Pinpoint the cell where the given text exists, returning its (x, y) midpoint coordinate. 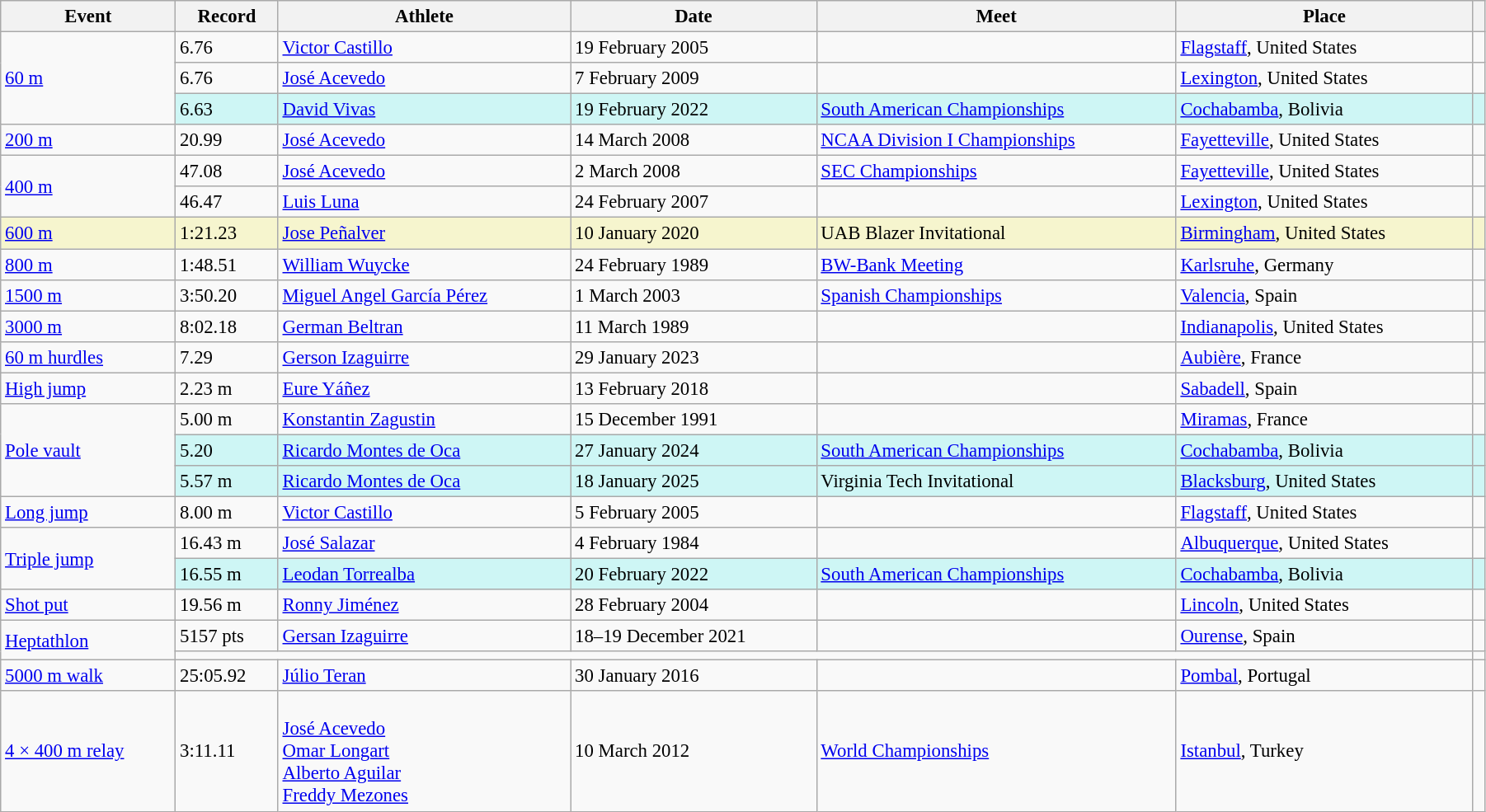
Eure Yáñez (424, 388)
400 m (88, 186)
7 February 2009 (694, 78)
18 January 2025 (694, 481)
José Salazar (424, 543)
5 February 2005 (694, 512)
8.00 m (227, 512)
Aubière, France (1324, 357)
Júlio Teran (424, 676)
José AcevedoOmar LongartAlberto AguilarFreddy Mezones (424, 752)
Event (88, 16)
Miguel Angel García Pérez (424, 295)
46.47 (227, 202)
Istanbul, Turkey (1324, 752)
Ronny Jiménez (424, 605)
5157 pts (227, 636)
Leodan Torrealba (424, 575)
World Championships (996, 752)
25:05.92 (227, 676)
1:48.51 (227, 265)
Athlete (424, 16)
16.55 m (227, 575)
Blacksburg, United States (1324, 481)
4 February 1984 (694, 543)
29 January 2023 (694, 357)
Spanish Championships (996, 295)
14 March 2008 (694, 140)
5.20 (227, 450)
3000 m (88, 326)
4 × 400 m relay (88, 752)
200 m (88, 140)
1 March 2003 (694, 295)
11 March 1989 (694, 326)
Indianapolis, United States (1324, 326)
Pole vault (88, 450)
German Beltran (424, 326)
19 February 2005 (694, 48)
Lincoln, United States (1324, 605)
Luis Luna (424, 202)
Jose Peñalver (424, 233)
Shot put (88, 605)
600 m (88, 233)
3:50.20 (227, 295)
Albuquerque, United States (1324, 543)
13 February 2018 (694, 388)
BW-Bank Meeting (996, 265)
Place (1324, 16)
19 February 2022 (694, 110)
Ourense, Spain (1324, 636)
David Vivas (424, 110)
Miramas, France (1324, 420)
28 February 2004 (694, 605)
Gerson Izaguirre (424, 357)
Birmingham, United States (1324, 233)
Record (227, 16)
3:11.11 (227, 752)
15 December 1991 (694, 420)
10 January 2020 (694, 233)
7.29 (227, 357)
30 January 2016 (694, 676)
20.99 (227, 140)
SEC Championships (996, 171)
6.63 (227, 110)
60 m hurdles (88, 357)
24 February 1989 (694, 265)
Virginia Tech Invitational (996, 481)
NCAA Division I Championships (996, 140)
800 m (88, 265)
Heptathlon (88, 641)
8:02.18 (227, 326)
5000 m walk (88, 676)
Meet (996, 16)
UAB Blazer Invitational (996, 233)
60 m (88, 79)
Karlsruhe, Germany (1324, 265)
Konstantin Zagustin (424, 420)
10 March 2012 (694, 752)
Sabadell, Spain (1324, 388)
18–19 December 2021 (694, 636)
Gersan Izaguirre (424, 636)
Pombal, Portugal (1324, 676)
William Wuycke (424, 265)
27 January 2024 (694, 450)
19.56 m (227, 605)
16.43 m (227, 543)
2 March 2008 (694, 171)
5.57 m (227, 481)
2.23 m (227, 388)
5.00 m (227, 420)
1:21.23 (227, 233)
Date (694, 16)
Triple jump (88, 559)
47.08 (227, 171)
1500 m (88, 295)
High jump (88, 388)
Long jump (88, 512)
24 February 2007 (694, 202)
20 February 2022 (694, 575)
Valencia, Spain (1324, 295)
